Provide the [X, Y] coordinate of the cell's center where the given text is located.  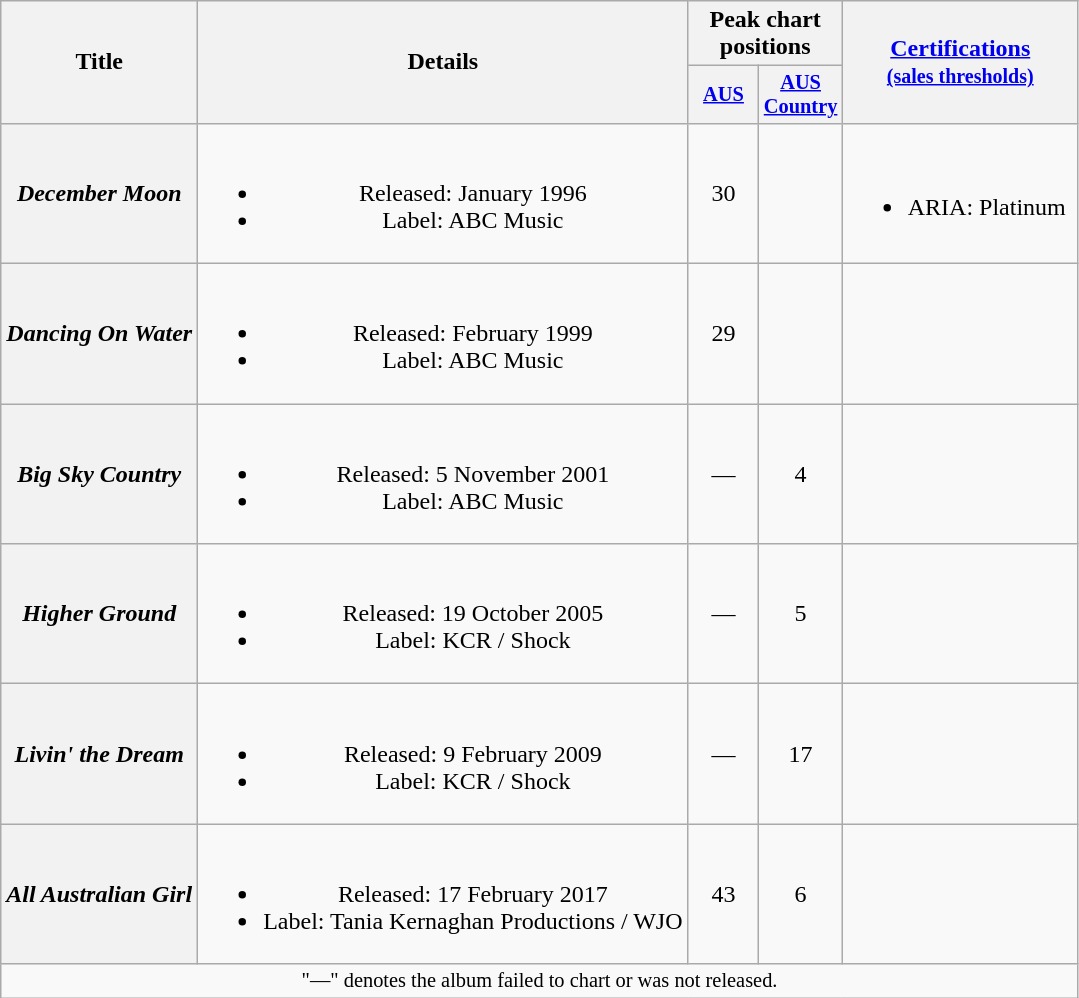
29 [724, 334]
43 [724, 894]
All Australian Girl [100, 894]
ARIA: Platinum [960, 193]
17 [800, 754]
5 [800, 614]
"—" denotes the album failed to chart or was not released. [540, 981]
Certifications(sales thresholds) [960, 62]
Released: 9 February 2009Label: KCR / Shock [443, 754]
Released: 19 October 2005Label: KCR / Shock [443, 614]
Released: February 1999Label: ABC Music [443, 334]
30 [724, 193]
Peak chart positions [765, 34]
AUSCountry [800, 95]
Title [100, 62]
Details [443, 62]
Released: 5 November 2001Label: ABC Music [443, 474]
6 [800, 894]
Big Sky Country [100, 474]
Released: January 1996Label: ABC Music [443, 193]
December Moon [100, 193]
4 [800, 474]
Dancing On Water [100, 334]
Livin' the Dream [100, 754]
Higher Ground [100, 614]
Released: 17 February 2017Label: Tania Kernaghan Productions / WJO [443, 894]
AUS [724, 95]
